Scan for the cell matching the given text and deliver its (x, y) coordinate at center. 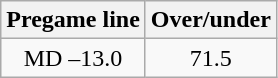
71.5 (210, 58)
MD –13.0 (74, 58)
Over/under (210, 20)
Pregame line (74, 20)
